Find where the given text appears and provide that cell's center as (x, y) coordinate. 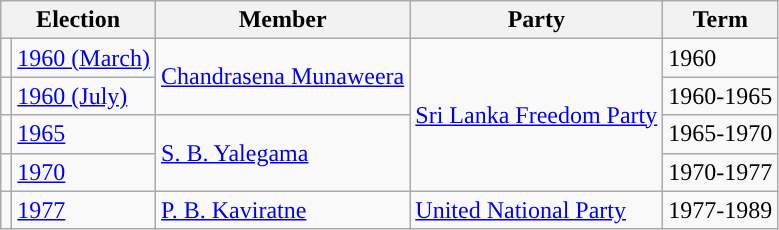
United National Party (536, 210)
Election (78, 20)
1960-1965 (720, 96)
1960 (March) (84, 58)
Member (283, 20)
S. B. Yalegama (283, 153)
1970 (84, 172)
1977 (84, 210)
1977-1989 (720, 210)
1960 (720, 58)
P. B. Kaviratne (283, 210)
Sri Lanka Freedom Party (536, 115)
1965-1970 (720, 134)
1970-1977 (720, 172)
Party (536, 20)
1965 (84, 134)
1960 (July) (84, 96)
Chandrasena Munaweera (283, 77)
Term (720, 20)
